Detect which cell encompasses the target text, then output its [X, Y] center coordinate. 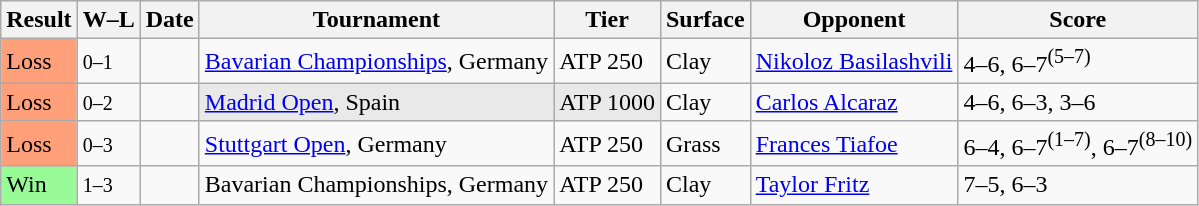
Result [39, 20]
Madrid Open, Spain [376, 102]
Opponent [854, 20]
4–6, 6–3, 3–6 [1078, 102]
Surface [705, 20]
0–1 [108, 62]
7–5, 6–3 [1078, 185]
Score [1078, 20]
Date [170, 20]
6–4, 6–7(1–7), 6–7(8–10) [1078, 144]
Tier [608, 20]
ATP 1000 [608, 102]
4–6, 6–7(5–7) [1078, 62]
Taylor Fritz [854, 185]
0–2 [108, 102]
0–3 [108, 144]
1–3 [108, 185]
Frances Tiafoe [854, 144]
Nikoloz Basilashvili [854, 62]
Tournament [376, 20]
Stuttgart Open, Germany [376, 144]
Win [39, 185]
Carlos Alcaraz [854, 102]
W–L [108, 20]
Grass [705, 144]
